Identify which cell holds the provided text, then report its [x, y] central coordinate. 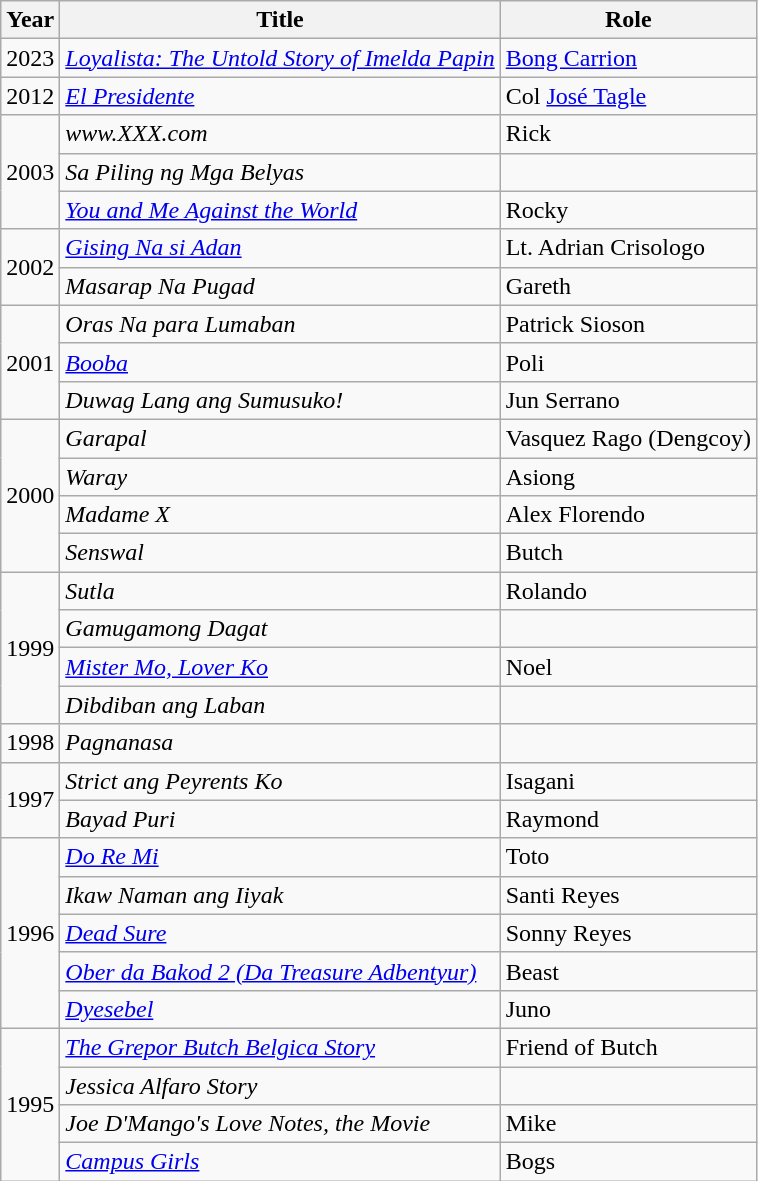
Dead Sure [280, 933]
2003 [30, 172]
www.XXX.com [280, 134]
Madame X [280, 515]
Sonny Reyes [628, 933]
Waray [280, 477]
Rick [628, 134]
Duwag Lang ang Sumusuko! [280, 400]
Santi Reyes [628, 895]
Strict ang Peyrents Ko [280, 781]
2023 [30, 58]
Role [628, 20]
Gising Na si Adan [280, 248]
Vasquez Rago (Dengcoy) [628, 438]
Toto [628, 857]
1997 [30, 800]
Do Re Mi [280, 857]
Friend of Butch [628, 1047]
The Grepor Butch Belgica Story [280, 1047]
Ober da Bakod 2 (Da Treasure Adbentyur) [280, 971]
Raymond [628, 819]
1999 [30, 648]
Booba [280, 362]
Mister Mo, Lover Ko [280, 667]
Dibdiban ang Laban [280, 705]
Garapal [280, 438]
Ikaw Naman ang Iiyak [280, 895]
Mike [628, 1124]
Joe D'Mango's Love Notes, the Movie [280, 1124]
1995 [30, 1104]
2000 [30, 495]
Noel [628, 667]
Col José Tagle [628, 96]
Isagani [628, 781]
Jessica Alfaro Story [280, 1085]
Rolando [628, 591]
Bayad Puri [280, 819]
2002 [30, 267]
Gamugamong Dagat [280, 629]
Bong Carrion [628, 58]
Oras Na para Lumaban [280, 324]
Sa Piling ng Mga Belyas [280, 172]
Asiong [628, 477]
Loyalista: The Untold Story of Imelda Papin [280, 58]
Lt. Adrian Crisologo [628, 248]
1998 [30, 743]
You and Me Against the World [280, 210]
Year [30, 20]
Poli [628, 362]
Masarap Na Pugad [280, 286]
Gareth [628, 286]
Pagnanasa [280, 743]
Jun Serrano [628, 400]
Patrick Sioson [628, 324]
Sutla [280, 591]
Butch [628, 553]
El Presidente [280, 96]
1996 [30, 933]
2012 [30, 96]
Rocky [628, 210]
Dyesebel [280, 1009]
Bogs [628, 1162]
Beast [628, 971]
Alex Florendo [628, 515]
Title [280, 20]
Senswal [280, 553]
Campus Girls [280, 1162]
2001 [30, 362]
Juno [628, 1009]
